Return [x, y] of the center of cell containing provided text 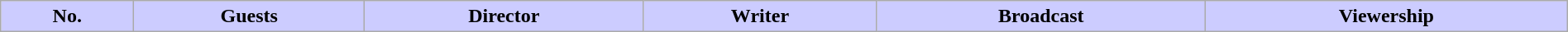
Director [504, 16]
Guests [250, 16]
No. [68, 16]
Writer [760, 16]
Viewership [1387, 16]
Broadcast [1041, 16]
